Locate the cell with the specified text and output its [x, y] center coordinate. 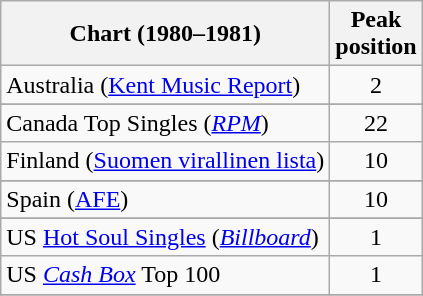
Peakposition [376, 34]
Spain (AFE) [166, 199]
Chart (1980–1981) [166, 34]
Canada Top Singles (RPM) [166, 123]
Finland (Suomen virallinen lista) [166, 161]
Australia (Kent Music Report) [166, 85]
US Cash Box Top 100 [166, 275]
US Hot Soul Singles (Billboard) [166, 237]
22 [376, 123]
2 [376, 85]
